Extract the (X, Y) coordinate from the center of the cell holding the provided text.  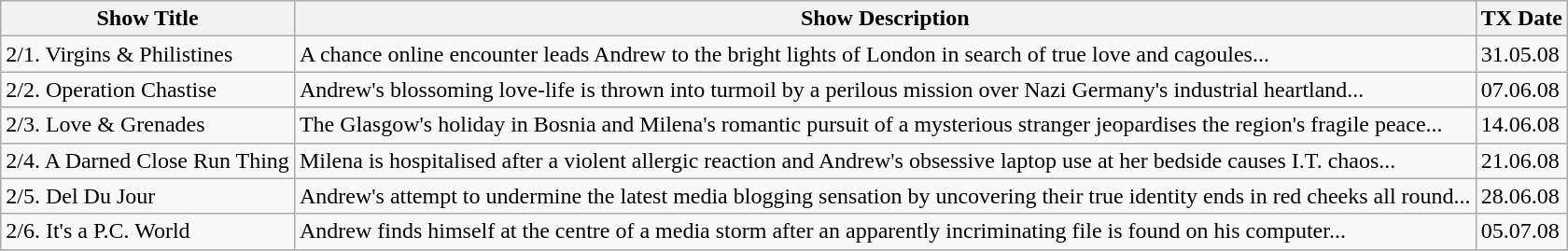
2/3. Love & Grenades (147, 125)
14.06.08 (1521, 125)
07.06.08 (1521, 90)
Show Description (885, 19)
Andrew finds himself at the centre of a media storm after an apparently incriminating file is found on his computer... (885, 231)
21.06.08 (1521, 160)
2/4. A Darned Close Run Thing (147, 160)
A chance online encounter leads Andrew to the bright lights of London in search of true love and cagoules... (885, 54)
TX Date (1521, 19)
31.05.08 (1521, 54)
Show Title (147, 19)
Andrew's attempt to undermine the latest media blogging sensation by uncovering their true identity ends in red cheeks all round... (885, 196)
Milena is hospitalised after a violent allergic reaction and Andrew's obsessive laptop use at her bedside causes I.T. chaos... (885, 160)
2/6. It's a P.C. World (147, 231)
28.06.08 (1521, 196)
2/1. Virgins & Philistines (147, 54)
Andrew's blossoming love-life is thrown into turmoil by a perilous mission over Nazi Germany's industrial heartland... (885, 90)
2/5. Del Du Jour (147, 196)
2/2. Operation Chastise (147, 90)
The Glasgow's holiday in Bosnia and Milena's romantic pursuit of a mysterious stranger jeopardises the region's fragile peace... (885, 125)
05.07.08 (1521, 231)
